Return the (x, y) coordinate for the center point of the cell that contains the specified text.  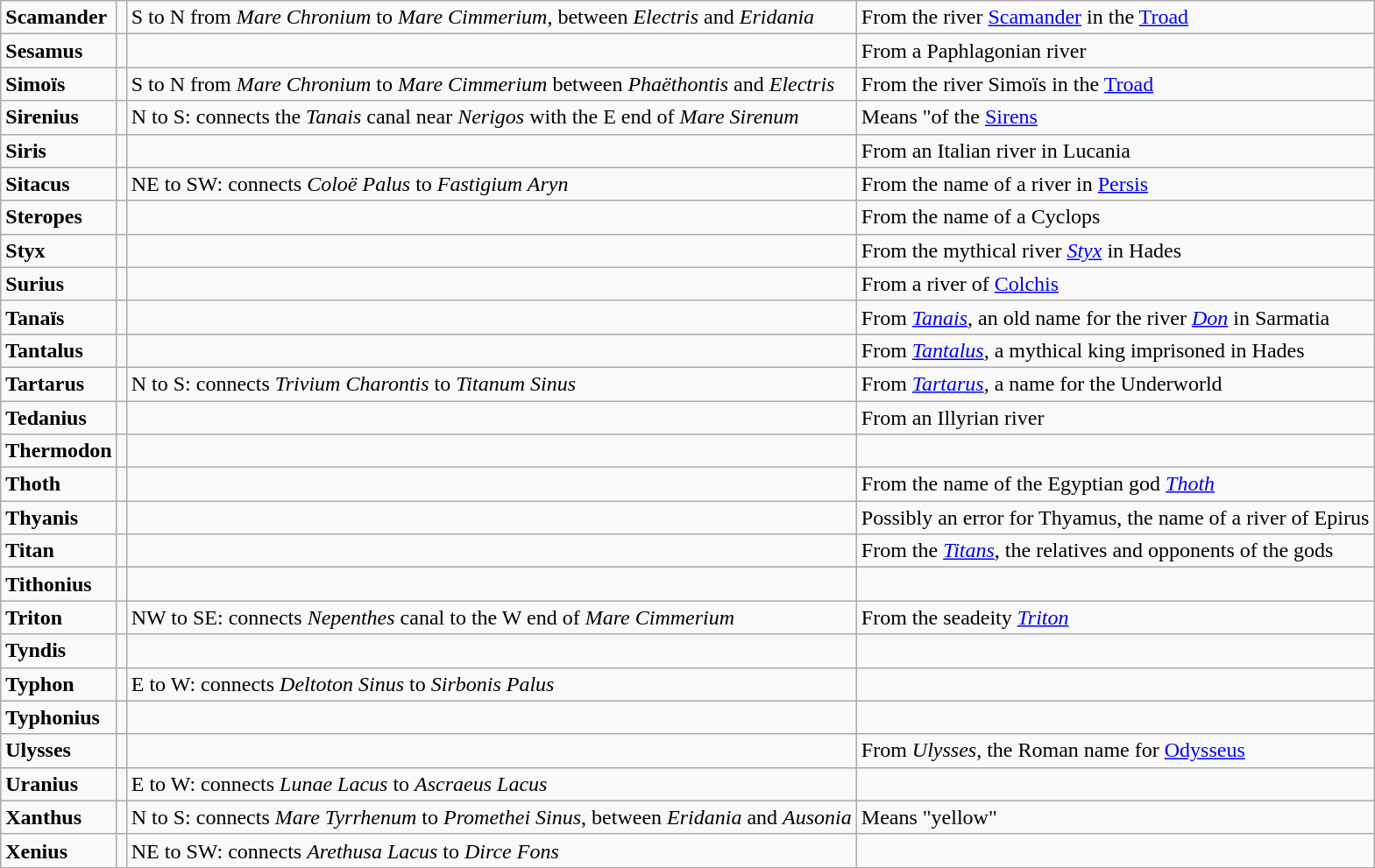
Sitacus (59, 184)
Triton (59, 617)
Siris (59, 151)
Sirenius (59, 117)
N to S: connects the Tanais canal near Nerigos with the E end of Mare Sirenum (491, 117)
S to N from Mare Chronium to Mare Cimmerium, between Electris and Eridania (491, 18)
Scamander (59, 18)
Xanthus (59, 817)
From the mythical river Styx in Hades (1115, 251)
From an Italian river in Lucania (1115, 151)
E to W: connects Lunae Lacus to Ascraeus Lacus (491, 784)
Titan (59, 551)
From an Illyrian river (1115, 418)
Tartarus (59, 384)
From the name of the Egyptian god Thoth (1115, 484)
Styx (59, 251)
Steropes (59, 217)
Typhon (59, 684)
NW to SE: connects Nepenthes canal to the W end of Mare Cimmerium (491, 617)
From a Paphlagonian river (1115, 51)
N to S: connects Mare Tyrrhenum to Promethei Sinus, between Eridania and Ausonia (491, 817)
E to W: connects Deltoton Sinus to Sirbonis Palus (491, 684)
From the Titans, the relatives and opponents of the gods (1115, 551)
Tantalus (59, 350)
Tyndis (59, 651)
From the name of a river in Persis (1115, 184)
From the name of a Cyclops (1115, 217)
Ulysses (59, 751)
Means "of the Sirens (1115, 117)
Uranius (59, 784)
From Ulysses, the Roman name for Odysseus (1115, 751)
Xenius (59, 850)
S to N from Mare Chronium to Mare Cimmerium between Phaëthontis and Electris (491, 84)
Possibly an error for Thyamus, the name of a river of Epirus (1115, 518)
Typhonius (59, 717)
From the river Simoïs in the Troad (1115, 84)
Sesamus (59, 51)
Surius (59, 284)
Thyanis (59, 518)
From a river of Colchis (1115, 284)
Thermodon (59, 451)
From Tartarus, a name for the Underworld (1115, 384)
N to S: connects Trivium Charontis to Titanum Sinus (491, 384)
From Tantalus, a mythical king imprisoned in Hades (1115, 350)
Tithonius (59, 584)
Means "yellow" (1115, 817)
From Tanais, an old name for the river Don in Sarmatia (1115, 317)
NE to SW: connects Coloë Palus to Fastigium Aryn (491, 184)
Thoth (59, 484)
Tedanius (59, 418)
From the seadeity Triton (1115, 617)
From the river Scamander in the Troad (1115, 18)
Simoïs (59, 84)
NE to SW: connects Arethusa Lacus to Dirce Fons (491, 850)
Tanaïs (59, 317)
